Provide the (x, y) coordinate of the cell's center where the given text is located.  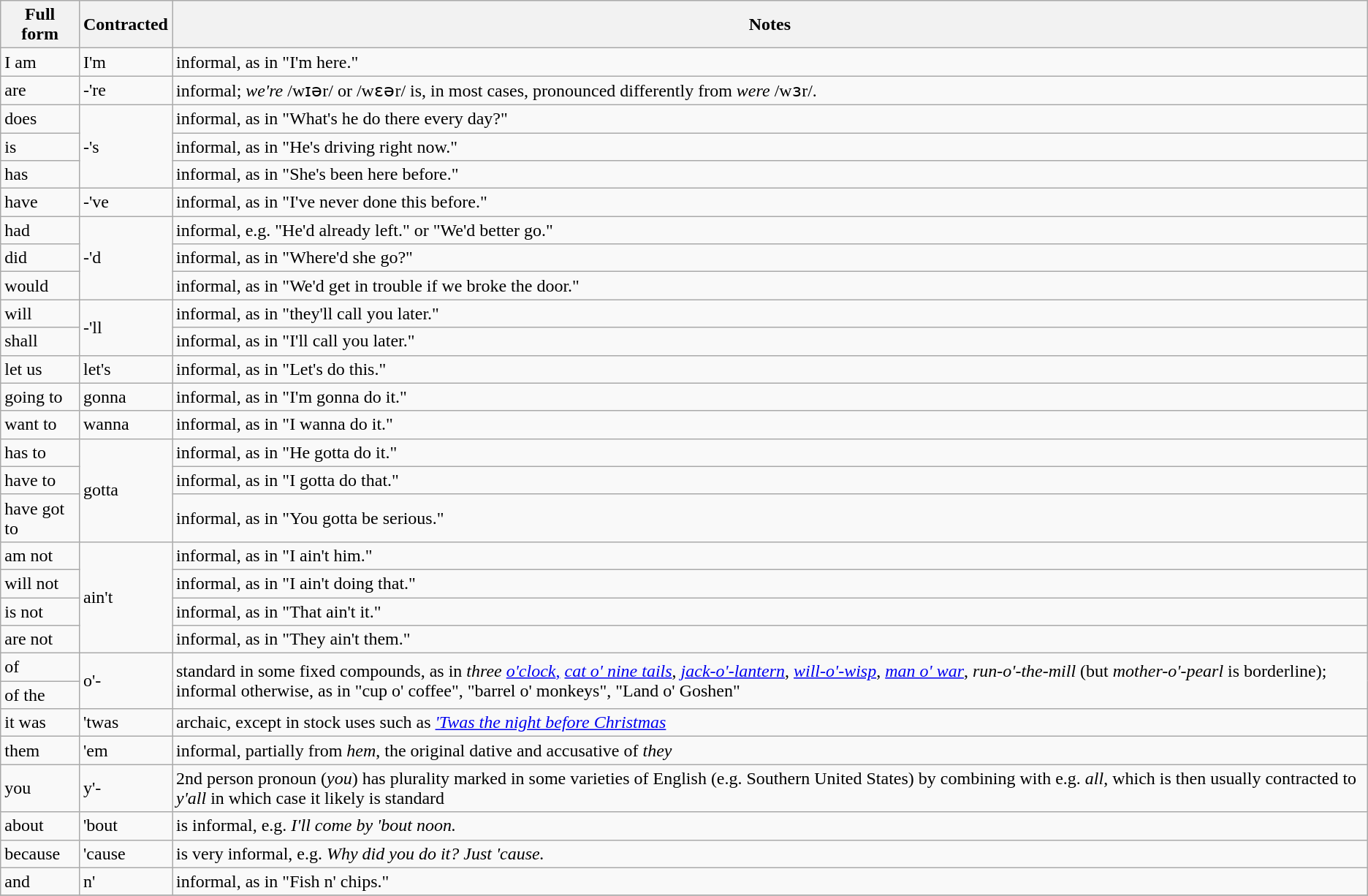
informal, e.g. "He'd already left." or "We'd better go." (770, 230)
'twas (126, 723)
y'- (126, 788)
is informal, e.g. I'll come by 'bout noon. (770, 826)
of the (40, 695)
does (40, 118)
Contracted (126, 25)
informal, as in "They ain't them." (770, 639)
informal, as in "What's he do there every day?" (770, 118)
gonna (126, 397)
have to (40, 480)
Full form (40, 25)
informal, as in "I ain't doing that." (770, 583)
ain't (126, 597)
-'ll (126, 327)
informal, as in "We'd get in trouble if we broke the door." (770, 286)
has to (40, 452)
is not (40, 612)
informal, as in "I gotta do that." (770, 480)
informal, as in "I ain't him." (770, 555)
Notes (770, 25)
will not (40, 583)
am not (40, 555)
informal, as in "I'll call you later." (770, 341)
informal, as in "You gotta be serious." (770, 517)
shall (40, 341)
-'re (126, 91)
-'d (126, 258)
did (40, 258)
would (40, 286)
is (40, 147)
'em (126, 751)
informal, as in "He's driving right now." (770, 147)
I am (40, 62)
informal, as in "I'm gonna do it." (770, 397)
informal, partially from hem, the original dative and accusative of they (770, 751)
going to (40, 397)
informal, as in "I wanna do it." (770, 425)
want to (40, 425)
I'm (126, 62)
o'- (126, 681)
-'ve (126, 202)
informal, as in "He gotta do it." (770, 452)
is very informal, e.g. Why did you do it? Just 'cause. (770, 854)
wanna (126, 425)
informal; we're /wɪər/ or /wɛər/ is, in most cases, pronounced differently from were /wɜr/. (770, 91)
'cause (126, 854)
informal, as in "Let's do this." (770, 369)
let's (126, 369)
informal, as in "She's been here before." (770, 175)
them (40, 751)
you (40, 788)
gotta (126, 490)
informal, as in "I've never done this before." (770, 202)
archaic, except in stock uses such as 'Twas the night before Christmas (770, 723)
have got to (40, 517)
informal, as in "That ain't it." (770, 612)
-'s (126, 146)
'bout (126, 826)
are not (40, 639)
has (40, 175)
informal, as in "Fish n' chips." (770, 881)
will (40, 314)
n' (126, 881)
because (40, 854)
about (40, 826)
let us (40, 369)
are (40, 91)
have (40, 202)
informal, as in "Where'd she go?" (770, 258)
of (40, 667)
had (40, 230)
it was (40, 723)
and (40, 881)
informal, as in "they'll call you later." (770, 314)
informal, as in "I'm here." (770, 62)
